Capture the cell that displays the provided text and extract its (x, y) central coordinate. 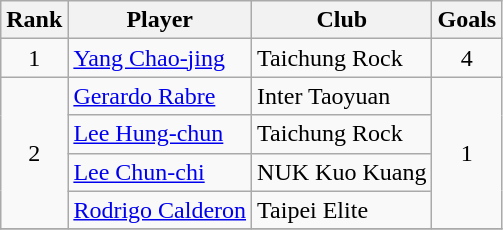
Rodrigo Calderon (160, 210)
Lee Hung-chun (160, 134)
Taipei Elite (342, 210)
Club (342, 20)
Goals (467, 20)
Lee Chun-chi (160, 172)
Gerardo Rabre (160, 96)
Rank (34, 20)
Inter Taoyuan (342, 96)
2 (34, 153)
Yang Chao-jing (160, 58)
NUK Kuo Kuang (342, 172)
Player (160, 20)
4 (467, 58)
